Return [x, y] of the center of cell containing provided text 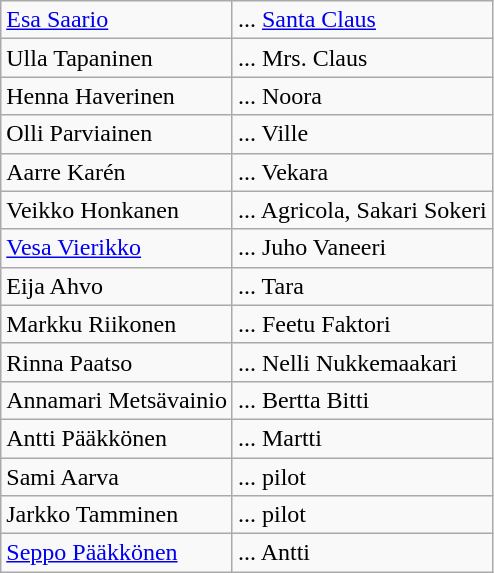
Veikko Honkanen [117, 210]
Vesa Vierikko [117, 248]
Henna Haverinen [117, 96]
... Martti [362, 438]
... Bertta Bitti [362, 400]
... Vekara [362, 172]
... Nelli Nukkemaakari [362, 362]
Jarkko Tamminen [117, 515]
Rinna Paatso [117, 362]
Antti Pääkkönen [117, 438]
Eija Ahvo [117, 286]
Esa Saario [117, 20]
Annamari Metsävainio [117, 400]
... Mrs. Claus [362, 58]
... Antti [362, 553]
Seppo Pääkkönen [117, 553]
... Juho Vaneeri [362, 248]
... Feetu Faktori [362, 324]
Markku Riikonen [117, 324]
... Ville [362, 134]
Olli Parviainen [117, 134]
... Agricola, Sakari Sokeri [362, 210]
... Tara [362, 286]
... Santa Claus [362, 20]
Ulla Tapaninen [117, 58]
... Noora [362, 96]
Sami Aarva [117, 477]
Aarre Karén [117, 172]
